Search for the cell housing the specified text and yield its [X, Y] center coordinate. 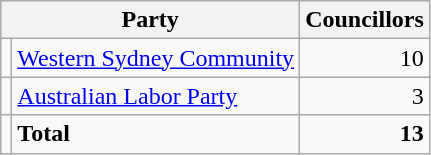
10 [365, 58]
3 [365, 96]
Total [156, 134]
Western Sydney Community [156, 58]
Party [150, 20]
Councillors [365, 20]
13 [365, 134]
Australian Labor Party [156, 96]
